Return the (x, y) coordinate for the center point of the cell that contains the specified text.  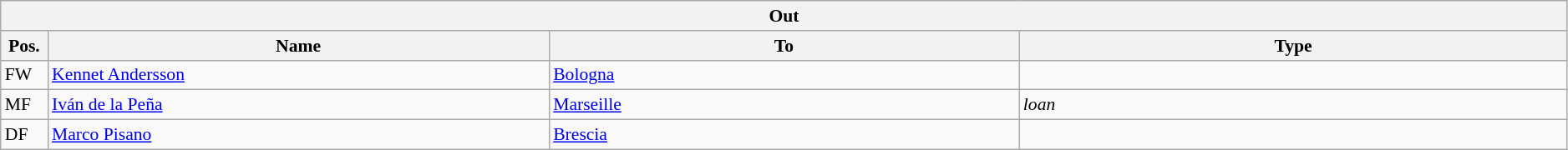
FW (24, 75)
To (784, 46)
Out (784, 16)
Marseille (784, 105)
DF (24, 135)
Brescia (784, 135)
Iván de la Peña (298, 105)
Type (1293, 46)
Pos. (24, 46)
Bologna (784, 75)
Name (298, 46)
Kennet Andersson (298, 75)
MF (24, 105)
loan (1293, 105)
Marco Pisano (298, 135)
